Extract the (x, y) coordinate from the center of the cell holding the provided text.  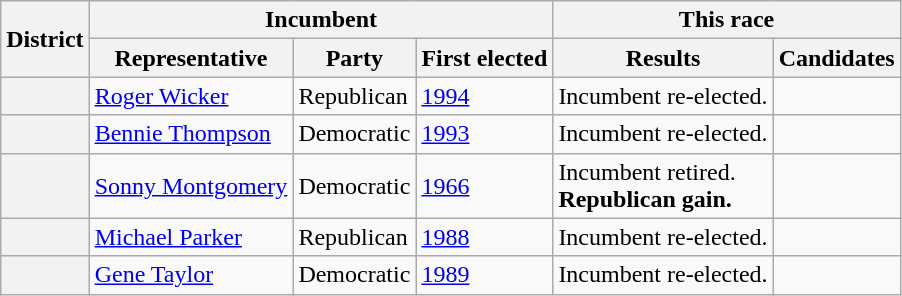
Representative (191, 58)
Incumbent (321, 20)
1966 (484, 186)
Incumbent retired.Republican gain. (663, 186)
1989 (484, 275)
This race (726, 20)
Bennie Thompson (191, 134)
Sonny Montgomery (191, 186)
Michael Parker (191, 237)
1988 (484, 237)
Candidates (836, 58)
Gene Taylor (191, 275)
Party (354, 58)
District (45, 39)
1993 (484, 134)
First elected (484, 58)
Roger Wicker (191, 96)
Results (663, 58)
1994 (484, 96)
